Detect which cell encompasses the target text, then output its (X, Y) center coordinate. 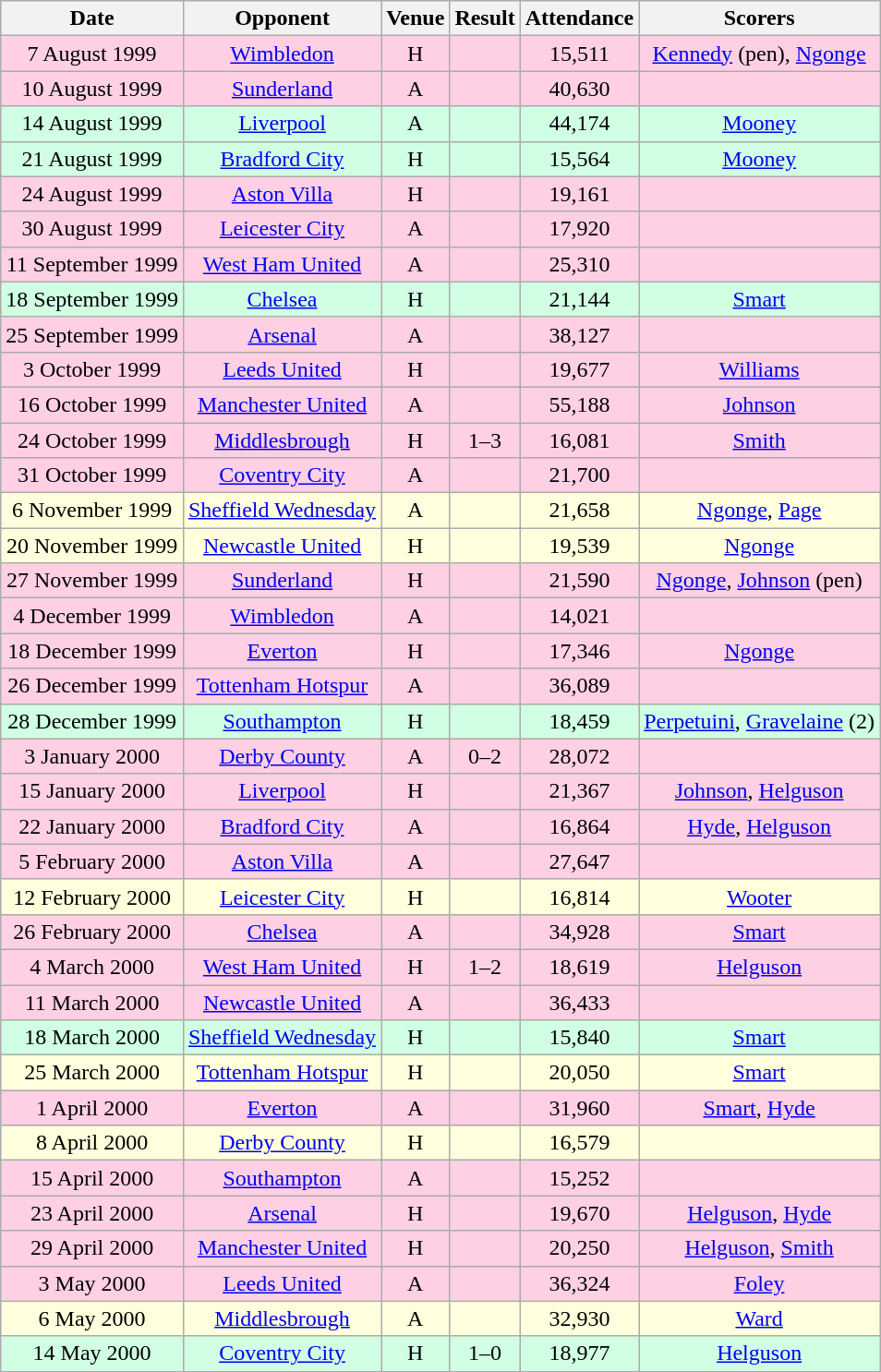
4 December 1999 (92, 616)
20 November 1999 (92, 546)
Hyde, Helguson (759, 826)
29 April 2000 (92, 1248)
Result (485, 18)
20,250 (579, 1248)
5 February 2000 (92, 861)
27 November 1999 (92, 581)
10 August 1999 (92, 89)
Opponent (282, 18)
17,920 (579, 229)
16,864 (579, 826)
Johnson (759, 404)
24 August 1999 (92, 194)
25 September 1999 (92, 334)
20,050 (579, 1073)
21,367 (579, 791)
30 August 1999 (92, 229)
16,579 (579, 1143)
23 April 2000 (92, 1213)
36,324 (579, 1283)
44,174 (579, 124)
31,960 (579, 1108)
22 January 2000 (92, 826)
36,433 (579, 1002)
16,814 (579, 897)
1–2 (485, 967)
26 December 1999 (92, 686)
11 September 1999 (92, 264)
Perpetuini, Gravelaine (2) (759, 721)
Smart, Hyde (759, 1108)
38,127 (579, 334)
18 December 1999 (92, 651)
21,144 (579, 299)
Ward (759, 1318)
Helguson, Hyde (759, 1213)
15 April 2000 (92, 1178)
Attendance (579, 18)
18 March 2000 (92, 1038)
31 October 1999 (92, 475)
Foley (759, 1283)
3 May 2000 (92, 1283)
11 March 2000 (92, 1002)
55,188 (579, 404)
18,459 (579, 721)
25 March 2000 (92, 1073)
1 April 2000 (92, 1108)
14,021 (579, 616)
28,072 (579, 756)
Ngonge, Johnson (pen) (759, 581)
32,930 (579, 1318)
18 September 1999 (92, 299)
6 November 1999 (92, 511)
28 December 1999 (92, 721)
17,346 (579, 651)
18,619 (579, 967)
Date (92, 18)
16 October 1999 (92, 404)
36,089 (579, 686)
0–2 (485, 756)
27,647 (579, 861)
14 May 2000 (92, 1354)
19,670 (579, 1213)
19,161 (579, 194)
40,630 (579, 89)
12 February 2000 (92, 897)
1–0 (485, 1354)
Smith (759, 440)
21,590 (579, 581)
24 October 1999 (92, 440)
Scorers (759, 18)
8 April 2000 (92, 1143)
4 March 2000 (92, 967)
Williams (759, 369)
14 August 1999 (92, 124)
18,977 (579, 1354)
16,081 (579, 440)
6 May 2000 (92, 1318)
19,539 (579, 546)
3 January 2000 (92, 756)
1–3 (485, 440)
Helguson, Smith (759, 1248)
15,564 (579, 159)
25,310 (579, 264)
21,700 (579, 475)
Ngonge, Page (759, 511)
7 August 1999 (92, 54)
21,658 (579, 511)
34,928 (579, 932)
26 February 2000 (92, 932)
15,252 (579, 1178)
15 January 2000 (92, 791)
15,511 (579, 54)
Wooter (759, 897)
19,677 (579, 369)
Kennedy (pen), Ngonge (759, 54)
15,840 (579, 1038)
Johnson, Helguson (759, 791)
21 August 1999 (92, 159)
3 October 1999 (92, 369)
Venue (416, 18)
